Determine the [x, y] coordinate at the center of the cell enclosing the given text.  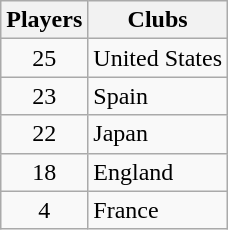
4 [44, 210]
Spain [158, 96]
18 [44, 172]
Players [44, 20]
France [158, 210]
United States [158, 58]
25 [44, 58]
22 [44, 134]
Clubs [158, 20]
Japan [158, 134]
England [158, 172]
23 [44, 96]
